Capture the cell that displays the provided text and extract its (X, Y) central coordinate. 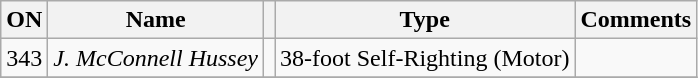
38-foot Self-Righting (Motor) (425, 58)
Comments (636, 20)
343 (24, 58)
ON (24, 20)
J. McConnell Hussey (156, 58)
Type (425, 20)
Name (156, 20)
